Identify which cell holds the provided text, then report its (x, y) central coordinate. 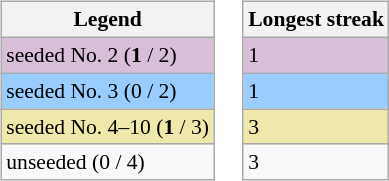
seeded No. 4–10 (1 / 3) (108, 127)
seeded No. 3 (0 / 2) (108, 91)
Longest streak (316, 20)
seeded No. 2 (1 / 2) (108, 55)
Legend (108, 20)
unseeded (0 / 4) (108, 162)
